Identify which cell holds the provided text, then report its [x, y] central coordinate. 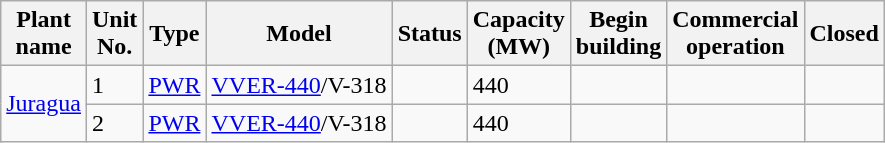
Plantname [44, 34]
Capacity(MW) [518, 34]
Status [430, 34]
1 [114, 85]
Model [299, 34]
Type [174, 34]
2 [114, 123]
UnitNo. [114, 34]
Beginbuilding [618, 34]
Commercialoperation [736, 34]
Juragua [44, 104]
Closed [844, 34]
